Scan for the cell matching the given text and deliver its (x, y) coordinate at center. 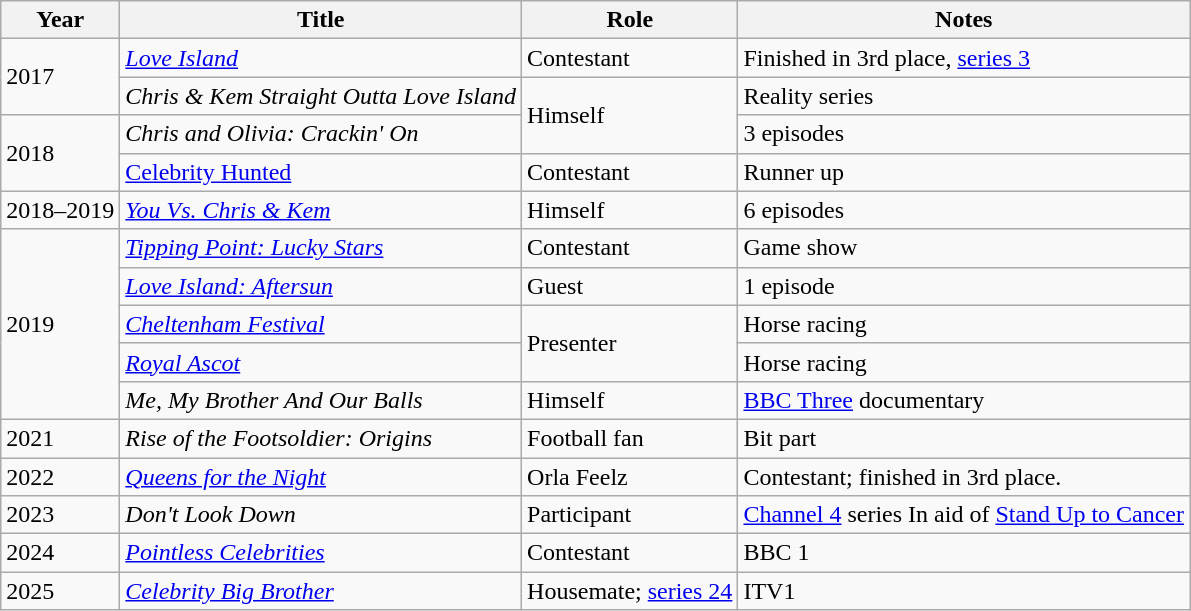
Channel 4 series In aid of Stand Up to Cancer (964, 515)
Guest (630, 286)
Contestant; finished in 3rd place. (964, 477)
Cheltenham Festival (321, 324)
Runner up (964, 172)
Rise of the Footsoldier: Origins (321, 438)
1 episode (964, 286)
Chris and Olivia: Crackin' On (321, 134)
Queens for the Night (321, 477)
2018–2019 (60, 210)
Pointless Celebrities (321, 553)
Tipping Point: Lucky Stars (321, 248)
Presenter (630, 343)
6 episodes (964, 210)
Football fan (630, 438)
2021 (60, 438)
Notes (964, 20)
Housemate; series 24 (630, 591)
BBC 1 (964, 553)
2024 (60, 553)
2025 (60, 591)
Role (630, 20)
2022 (60, 477)
2023 (60, 515)
Chris & Kem Straight Outta Love Island (321, 96)
Game show (964, 248)
Reality series (964, 96)
Celebrity Hunted (321, 172)
BBC Three documentary (964, 400)
Finished in 3rd place, series 3 (964, 58)
Title (321, 20)
2018 (60, 153)
3 episodes (964, 134)
Year (60, 20)
Participant (630, 515)
Love Island: Aftersun (321, 286)
Me, My Brother And Our Balls (321, 400)
Orla Feelz (630, 477)
Royal Ascot (321, 362)
2019 (60, 324)
Love Island (321, 58)
2017 (60, 77)
Celebrity Big Brother (321, 591)
You Vs. Chris & Kem (321, 210)
Don't Look Down (321, 515)
Bit part (964, 438)
ITV1 (964, 591)
